Return the (x, y) coordinate for the center point of the cell that contains the specified text.  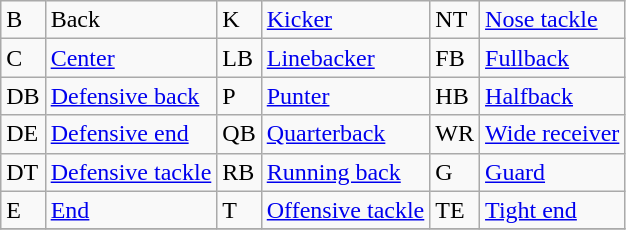
Wide receiver (552, 134)
HB (455, 96)
Tight end (552, 210)
WR (455, 134)
NT (455, 20)
DT (23, 172)
Defensive tackle (131, 172)
RB (239, 172)
T (239, 210)
TE (455, 210)
K (239, 20)
Back (131, 20)
Guard (552, 172)
Linebacker (346, 58)
Halfback (552, 96)
E (23, 210)
Quarterback (346, 134)
Kicker (346, 20)
Defensive end (131, 134)
DB (23, 96)
FB (455, 58)
G (455, 172)
LB (239, 58)
Fullback (552, 58)
Nose tackle (552, 20)
Running back (346, 172)
Punter (346, 96)
Offensive tackle (346, 210)
P (239, 96)
Defensive back (131, 96)
Center (131, 58)
QB (239, 134)
B (23, 20)
DE (23, 134)
End (131, 210)
C (23, 58)
